Pinpoint the cell where the given text exists, returning its [X, Y] midpoint coordinate. 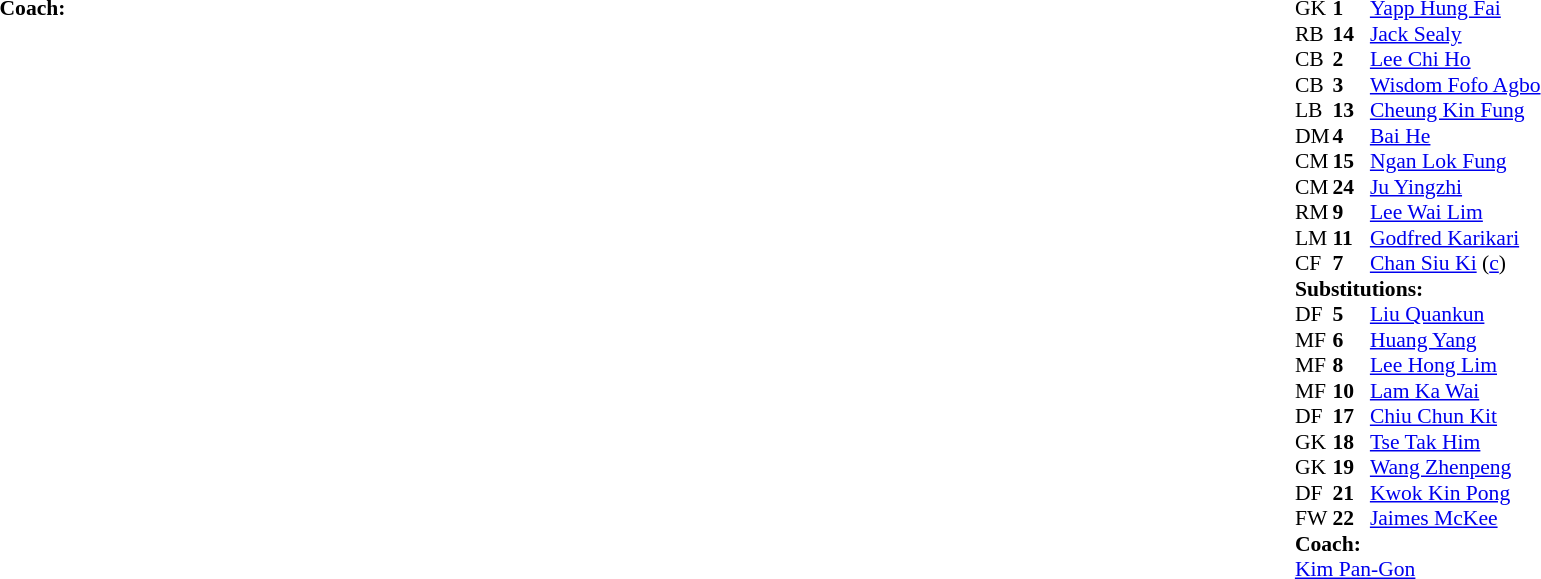
LB [1314, 111]
3 [1351, 85]
Ngan Lok Fung [1456, 161]
LM [1314, 238]
RM [1314, 213]
Lee Hong Lim [1456, 365]
7 [1351, 263]
5 [1351, 315]
8 [1351, 365]
Cheung Kin Fung [1456, 111]
2 [1351, 59]
6 [1351, 340]
Substitutions: [1418, 289]
Chan Siu Ki (c) [1456, 263]
Ju Yingzhi [1456, 187]
Lee Chi Ho [1456, 59]
4 [1351, 136]
Huang Yang [1456, 340]
Chiu Chun Kit [1456, 417]
Wisdom Fofo Agbo [1456, 85]
Lee Wai Lim [1456, 213]
Wang Zhenpeng [1456, 467]
FW [1314, 519]
Lam Ka Wai [1456, 391]
10 [1351, 391]
Tse Tak Him [1456, 442]
13 [1351, 111]
9 [1351, 213]
Coach: [1418, 544]
19 [1351, 467]
DM [1314, 136]
Kwok Kin Pong [1456, 493]
18 [1351, 442]
17 [1351, 417]
14 [1351, 34]
Jack Sealy [1456, 34]
Godfred Karikari [1456, 238]
Bai He [1456, 136]
Liu Quankun [1456, 315]
21 [1351, 493]
CF [1314, 263]
24 [1351, 187]
RB [1314, 34]
Jaimes McKee [1456, 519]
15 [1351, 161]
11 [1351, 238]
22 [1351, 519]
